From the cell containing the given text, extract its center point as [x, y] coordinate. 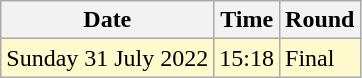
Sunday 31 July 2022 [108, 58]
Date [108, 20]
15:18 [247, 58]
Time [247, 20]
Round [320, 20]
Final [320, 58]
